Return the (X, Y) coordinate for the center point of the cell that contains the specified text.  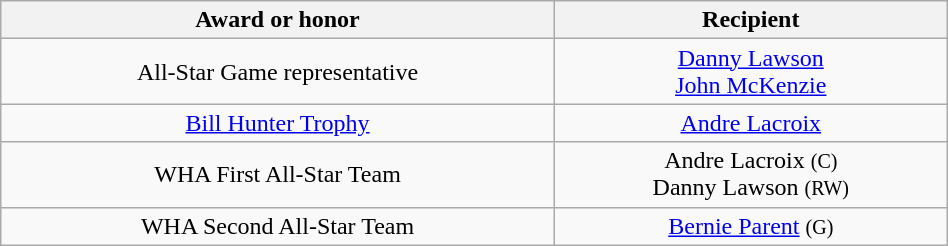
Danny LawsonJohn McKenzie (750, 72)
Bernie Parent (G) (750, 226)
WHA First All-Star Team (278, 174)
Andre Lacroix (750, 123)
Recipient (750, 20)
Andre Lacroix (C)Danny Lawson (RW) (750, 174)
WHA Second All-Star Team (278, 226)
All-Star Game representative (278, 72)
Award or honor (278, 20)
Bill Hunter Trophy (278, 123)
